From the cell containing the given text, extract its center point as [x, y] coordinate. 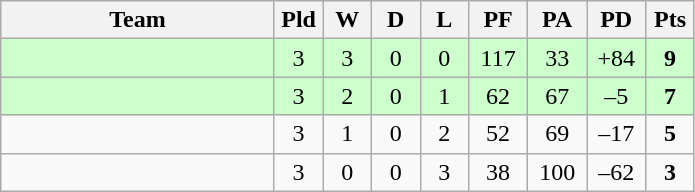
PD [616, 20]
62 [498, 96]
Pld [298, 20]
–62 [616, 172]
69 [558, 134]
52 [498, 134]
D [396, 20]
+84 [616, 58]
7 [670, 96]
PF [498, 20]
PA [558, 20]
–5 [616, 96]
–17 [616, 134]
67 [558, 96]
9 [670, 58]
W [348, 20]
38 [498, 172]
100 [558, 172]
Pts [670, 20]
117 [498, 58]
L [444, 20]
Team [138, 20]
33 [558, 58]
5 [670, 134]
